Provide the (X, Y) coordinate of the cell's center where the given text is located.  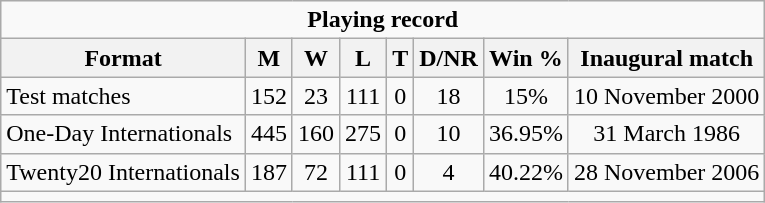
10 (449, 134)
445 (268, 134)
M (268, 58)
T (400, 58)
275 (364, 134)
187 (268, 172)
40.22% (526, 172)
10 November 2000 (666, 96)
Format (124, 58)
15% (526, 96)
Inaugural match (666, 58)
4 (449, 172)
31 March 1986 (666, 134)
23 (316, 96)
One-Day Internationals (124, 134)
152 (268, 96)
Win % (526, 58)
36.95% (526, 134)
D/NR (449, 58)
Playing record (383, 20)
Test matches (124, 96)
160 (316, 134)
Twenty20 Internationals (124, 172)
72 (316, 172)
18 (449, 96)
L (364, 58)
W (316, 58)
28 November 2006 (666, 172)
